Find where the given text appears and provide that cell's center as (X, Y) coordinate. 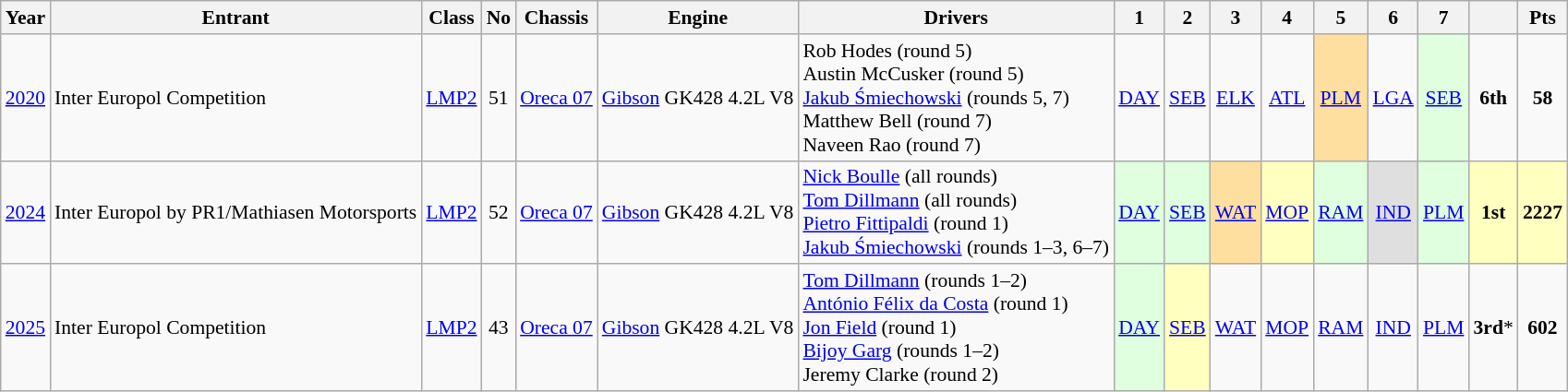
2 (1188, 18)
Entrant (235, 18)
Nick Boulle (all rounds) Tom Dillmann (all rounds) Pietro Fittipaldi (round 1) Jakub Śmiechowski (rounds 1–3, 6–7) (956, 212)
52 (499, 212)
2025 (26, 328)
Inter Europol by PR1/Mathiasen Motorsports (235, 212)
Pts (1542, 18)
51 (499, 98)
2024 (26, 212)
602 (1542, 328)
2020 (26, 98)
6th (1492, 98)
5 (1341, 18)
7 (1444, 18)
LGA (1393, 98)
1 (1140, 18)
2227 (1542, 212)
3 (1236, 18)
4 (1287, 18)
43 (499, 328)
3rd* (1492, 328)
Class (451, 18)
58 (1542, 98)
Drivers (956, 18)
Tom Dillmann (rounds 1–2) António Félix da Costa (round 1) Jon Field (round 1) Bijoy Garg (rounds 1–2) Jeremy Clarke (round 2) (956, 328)
Engine (698, 18)
Year (26, 18)
6 (1393, 18)
Chassis (556, 18)
No (499, 18)
1st (1492, 212)
Rob Hodes (round 5) Austin McCusker (round 5) Jakub Śmiechowski (rounds 5, 7) Matthew Bell (round 7) Naveen Rao (round 7) (956, 98)
ELK (1236, 98)
ATL (1287, 98)
